Determine the (X, Y) coordinate at the center of the cell enclosing the given text.  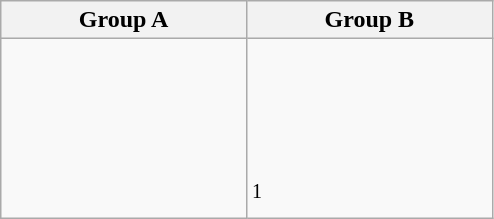
Group A (124, 20)
Group B (369, 20)
1 (369, 129)
